For the text-containing cell, return its midpoint in [X, Y] coordinate format. 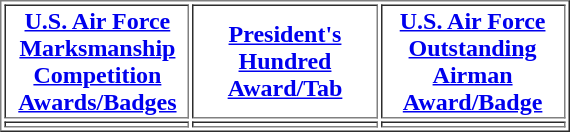
President's Hundred Award/Tab [286, 61]
U.S. Air Force Marksmanship Competition Awards/Badges [98, 61]
U.S. Air Force Outstanding Airman Award/Badge [472, 61]
